From the cell containing the given text, extract its center point as [X, Y] coordinate. 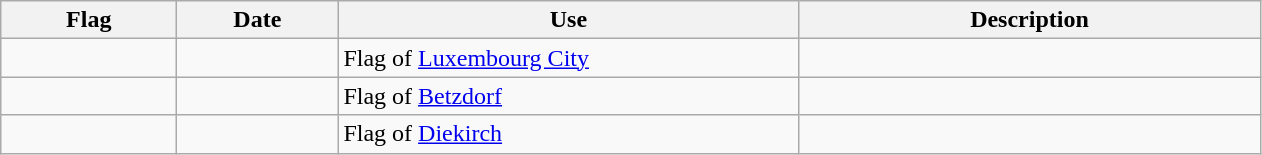
Flag of Betzdorf [568, 96]
Flag of Diekirch [568, 134]
Use [568, 20]
Flag [89, 20]
Flag of Luxembourg City [568, 58]
Date [258, 20]
Description [1030, 20]
